Capture the cell that displays the provided text and extract its (X, Y) central coordinate. 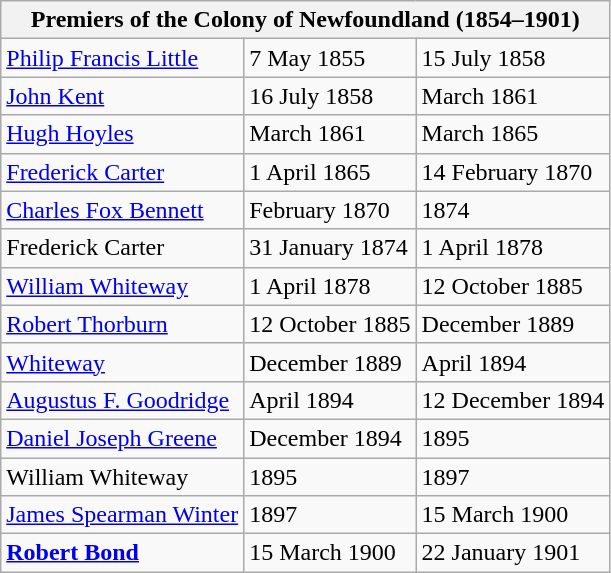
Premiers of the Colony of Newfoundland (1854–1901) (306, 20)
31 January 1874 (330, 248)
March 1865 (513, 134)
December 1894 (330, 438)
22 January 1901 (513, 553)
February 1870 (330, 210)
1874 (513, 210)
Charles Fox Bennett (122, 210)
12 December 1894 (513, 400)
1 April 1865 (330, 172)
Augustus F. Goodridge (122, 400)
Robert Thorburn (122, 324)
Philip Francis Little (122, 58)
John Kent (122, 96)
15 July 1858 (513, 58)
Hugh Hoyles (122, 134)
Daniel Joseph Greene (122, 438)
Robert Bond (122, 553)
16 July 1858 (330, 96)
7 May 1855 (330, 58)
James Spearman Winter (122, 515)
14 February 1870 (513, 172)
Whiteway (122, 362)
